Scan for the cell matching the given text and deliver its [x, y] coordinate at center. 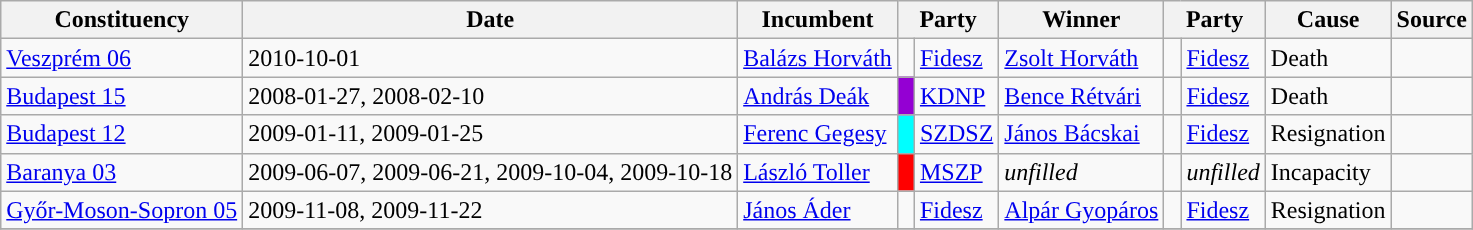
2009-01-11, 2009-01-25 [490, 134]
2009-11-08, 2009-11-22 [490, 210]
László Toller [818, 172]
Bence Rétvári [1082, 96]
2008-01-27, 2008-02-10 [490, 96]
KDNP [956, 96]
Alpár Gyopáros [1082, 210]
Incapacity [1328, 172]
Budapest 15 [122, 96]
Cause [1328, 20]
Baranya 03 [122, 172]
András Deák [818, 96]
Veszprém 06 [122, 58]
Incumbent [818, 20]
Date [490, 20]
János Áder [818, 210]
Budapest 12 [122, 134]
Balázs Horváth [818, 58]
Zsolt Horváth [1082, 58]
2010-10-01 [490, 58]
2009-06-07, 2009-06-21, 2009-10-04, 2009-10-18 [490, 172]
Győr-Moson-Sopron 05 [122, 210]
Source [1432, 20]
MSZP [956, 172]
János Bácskai [1082, 134]
SZDSZ [956, 134]
Constituency [122, 20]
Ferenc Gegesy [818, 134]
Winner [1082, 20]
